Detect which cell encompasses the target text, then output its [X, Y] center coordinate. 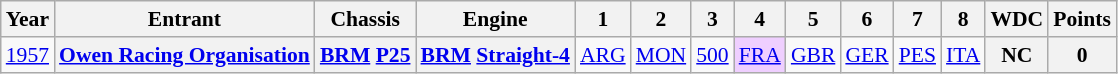
ITA [963, 55]
NC [1016, 55]
Engine [496, 19]
Owen Racing Organisation [184, 55]
PES [918, 55]
Year [28, 19]
Entrant [184, 19]
BRM Straight-4 [496, 55]
FRA [760, 55]
1957 [28, 55]
Points [1082, 19]
WDC [1016, 19]
3 [712, 19]
ARG [603, 55]
500 [712, 55]
Chassis [366, 19]
6 [866, 19]
4 [760, 19]
GBR [814, 55]
7 [918, 19]
0 [1082, 55]
MON [662, 55]
1 [603, 19]
BRM P25 [366, 55]
5 [814, 19]
2 [662, 19]
GER [866, 55]
8 [963, 19]
